Pinpoint the cell where the given text exists, returning its (X, Y) midpoint coordinate. 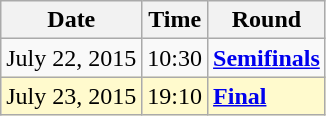
Semifinals (267, 58)
19:10 (175, 96)
Round (267, 20)
Date (72, 20)
July 23, 2015 (72, 96)
July 22, 2015 (72, 58)
Final (267, 96)
10:30 (175, 58)
Time (175, 20)
